Extract the (x, y) coordinate from the center of the cell holding the provided text.  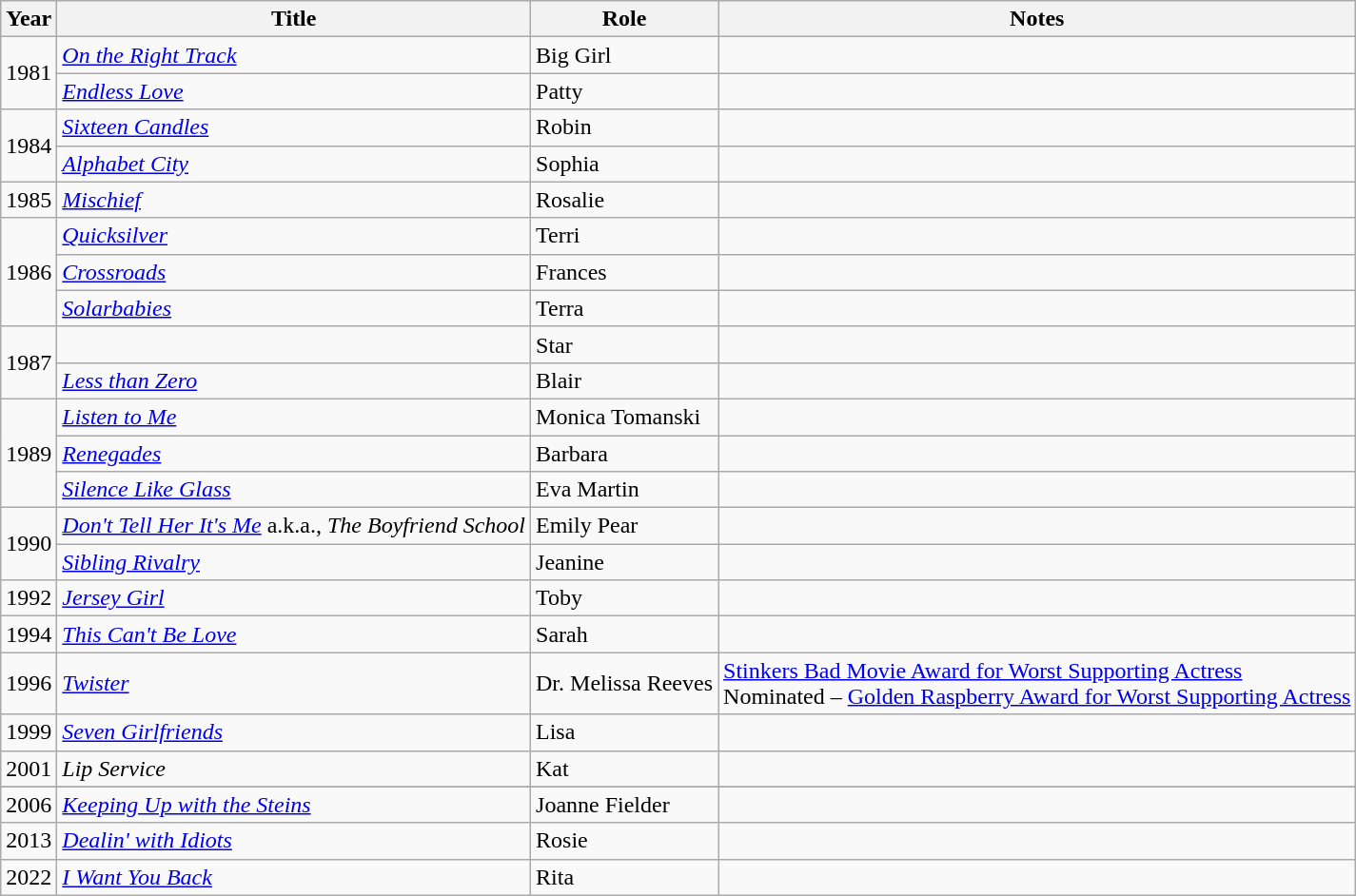
1985 (29, 200)
Quicksilver (294, 236)
This Can't Be Love (294, 634)
Notes (1037, 19)
1994 (29, 634)
Jersey Girl (294, 598)
Mischief (294, 200)
Title (294, 19)
Monica Tomanski (624, 417)
2022 (29, 877)
1992 (29, 598)
Seven Girlfriends (294, 732)
Dealin' with Idiots (294, 841)
1986 (29, 272)
Lip Service (294, 769)
Twister (294, 683)
Alphabet City (294, 164)
Solarbabies (294, 308)
Listen to Me (294, 417)
Sixteen Candles (294, 127)
Emily Pear (624, 526)
Year (29, 19)
Patty (624, 91)
1987 (29, 362)
Sibling Rivalry (294, 562)
Joanne Fielder (624, 805)
Sarah (624, 634)
Endless Love (294, 91)
Jeanine (624, 562)
2013 (29, 841)
1999 (29, 732)
Stinkers Bad Movie Award for Worst Supporting ActressNominated – Golden Raspberry Award for Worst Supporting Actress (1037, 683)
2001 (29, 769)
Terra (624, 308)
2006 (29, 805)
Star (624, 344)
Frances (624, 272)
Sophia (624, 164)
1996 (29, 683)
Barbara (624, 454)
Keeping Up with the Steins (294, 805)
1990 (29, 544)
1989 (29, 453)
Eva Martin (624, 490)
1981 (29, 73)
Dr. Melissa Reeves (624, 683)
Renegades (294, 454)
I Want You Back (294, 877)
Toby (624, 598)
Rosalie (624, 200)
Crossroads (294, 272)
On the Right Track (294, 55)
Less than Zero (294, 380)
Terri (624, 236)
Silence Like Glass (294, 490)
Don't Tell Her It's Me a.k.a., The Boyfriend School (294, 526)
Blair (624, 380)
1984 (29, 146)
Role (624, 19)
Rosie (624, 841)
Robin (624, 127)
Rita (624, 877)
Big Girl (624, 55)
Lisa (624, 732)
Kat (624, 769)
